Capture the cell that displays the provided text and extract its (X, Y) central coordinate. 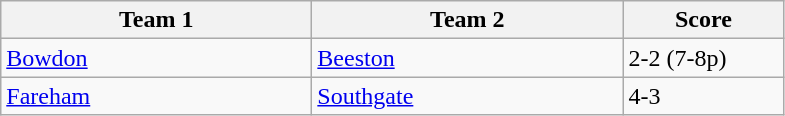
Southgate (468, 96)
Score (704, 20)
2-2 (7-8p) (704, 58)
4-3 (704, 96)
Beeston (468, 58)
Bowdon (156, 58)
Fareham (156, 96)
Team 2 (468, 20)
Team 1 (156, 20)
